Return (x, y) of the center of cell containing provided text 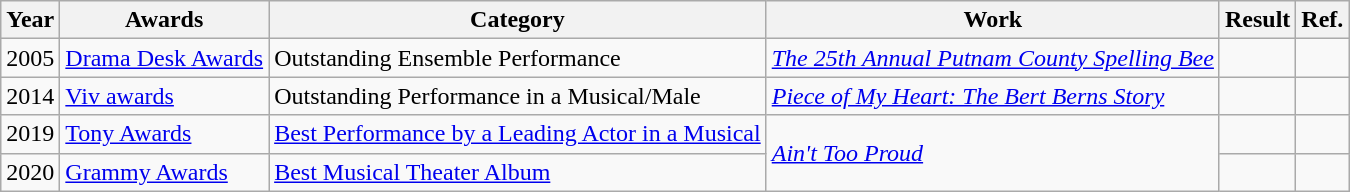
Result (1257, 20)
2020 (30, 172)
The 25th Annual Putnam County Spelling Bee (992, 58)
Piece of My Heart: The Bert Berns Story (992, 96)
Viv awards (164, 96)
2014 (30, 96)
2019 (30, 134)
Grammy Awards (164, 172)
Best Musical Theater Album (518, 172)
Drama Desk Awards (164, 58)
Best Performance by a Leading Actor in a Musical (518, 134)
Work (992, 20)
2005 (30, 58)
Category (518, 20)
Ref. (1322, 20)
Outstanding Ensemble Performance (518, 58)
Outstanding Performance in a Musical/Male (518, 96)
Year (30, 20)
Awards (164, 20)
Tony Awards (164, 134)
Ain't Too Proud (992, 153)
